Pinpoint the cell where the given text exists, returning its (x, y) midpoint coordinate. 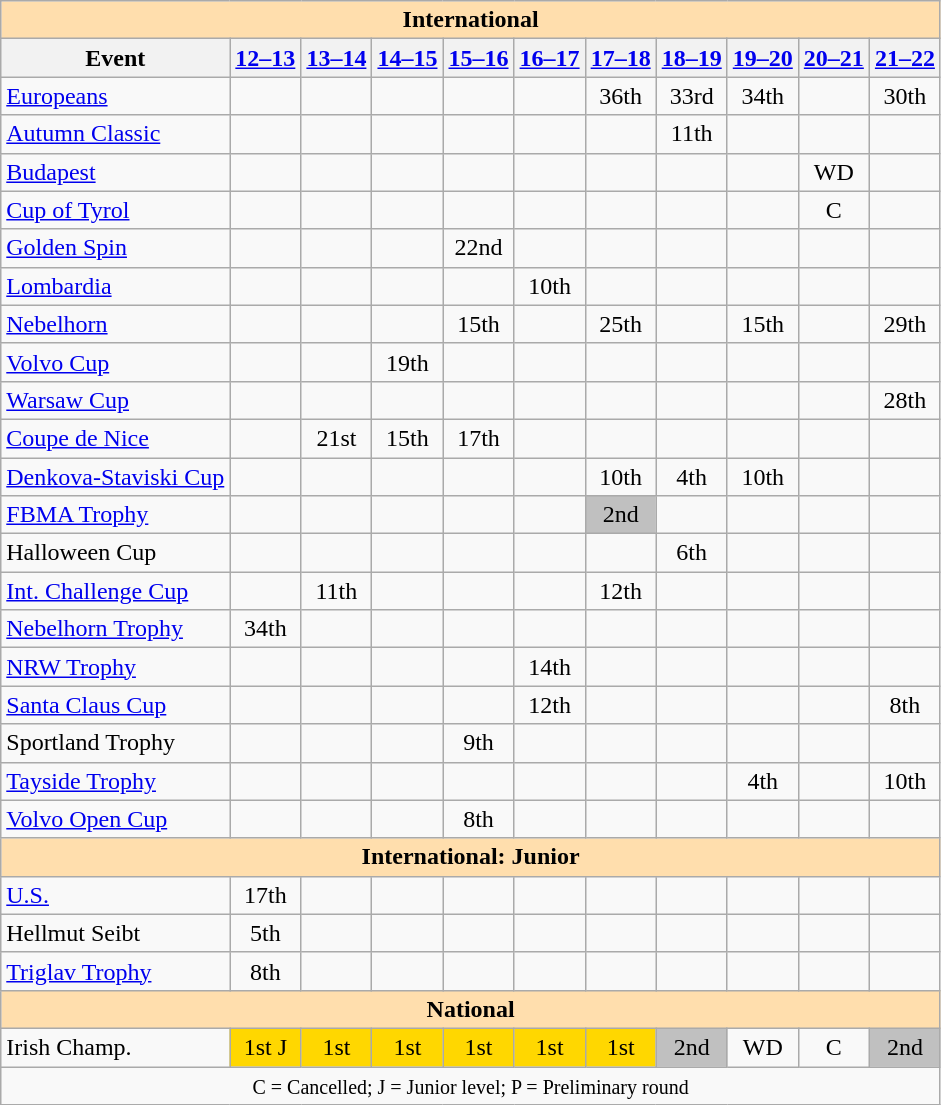
Event (116, 58)
Irish Champ. (116, 1047)
Santa Claus Cup (116, 705)
14–15 (408, 58)
Volvo Open Cup (116, 819)
Hellmut Seibt (116, 933)
21–22 (904, 58)
17–18 (620, 58)
Nebelhorn (116, 324)
FBMA Trophy (116, 515)
C = Cancelled; J = Junior level; P = Preliminary round (471, 1085)
Warsaw Cup (116, 400)
Autumn Classic (116, 134)
Sportland Trophy (116, 743)
Nebelhorn Trophy (116, 629)
20–21 (834, 58)
Europeans (116, 96)
Cup of Tyrol (116, 210)
NRW Trophy (116, 667)
29th (904, 324)
9th (478, 743)
Lombardia (116, 286)
Halloween Cup (116, 553)
15–16 (478, 58)
6th (692, 553)
16–17 (550, 58)
Coupe de Nice (116, 438)
22nd (478, 248)
5th (266, 933)
21st (336, 438)
Volvo Cup (116, 362)
Int. Challenge Cup (116, 591)
International (471, 20)
19–20 (762, 58)
International: Junior (471, 857)
33rd (692, 96)
1st J (266, 1047)
National (471, 1009)
Triglav Trophy (116, 971)
13–14 (336, 58)
U.S. (116, 895)
Denkova-Staviski Cup (116, 477)
Budapest (116, 172)
19th (408, 362)
14th (550, 667)
Golden Spin (116, 248)
30th (904, 96)
28th (904, 400)
12–13 (266, 58)
18–19 (692, 58)
36th (620, 96)
25th (620, 324)
Tayside Trophy (116, 781)
